Return the [x, y] coordinate for the center point of the cell that contains the specified text.  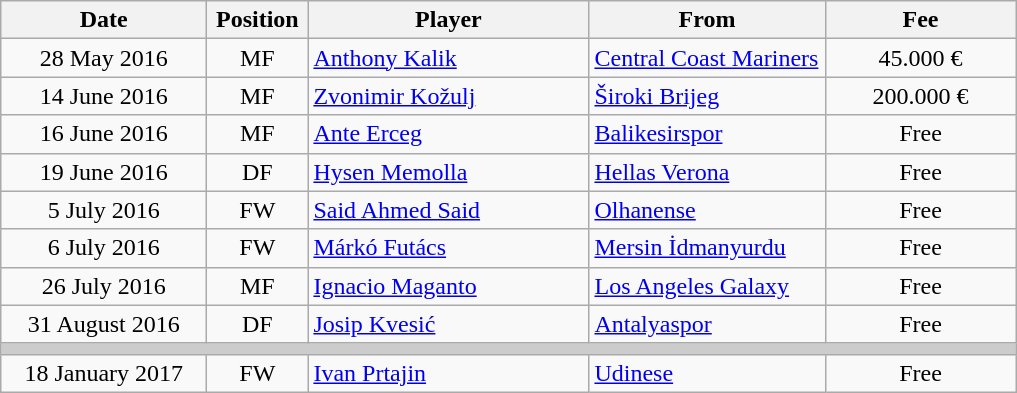
Ignacio Maganto [448, 286]
From [707, 20]
Position [258, 20]
Široki Brijeg [707, 96]
Hellas Verona [707, 172]
200.000 € [920, 96]
19 June 2016 [104, 172]
28 May 2016 [104, 58]
45.000 € [920, 58]
31 August 2016 [104, 324]
Fee [920, 20]
Mersin İdmanyurdu [707, 248]
18 January 2017 [104, 373]
Los Angeles Galaxy [707, 286]
Antalyaspor [707, 324]
Olhanense [707, 210]
Central Coast Mariners [707, 58]
Anthony Kalik [448, 58]
Udinese [707, 373]
Player [448, 20]
Said Ahmed Said [448, 210]
Balikesirspor [707, 134]
6 July 2016 [104, 248]
Zvonimir Kožulj [448, 96]
5 July 2016 [104, 210]
16 June 2016 [104, 134]
26 July 2016 [104, 286]
Ivan Prtajin [448, 373]
Hysen Memolla [448, 172]
Date [104, 20]
14 June 2016 [104, 96]
Josip Kvesić [448, 324]
Márkó Futács [448, 248]
Ante Erceg [448, 134]
